Locate the cell with the specified text and output its (x, y) center coordinate. 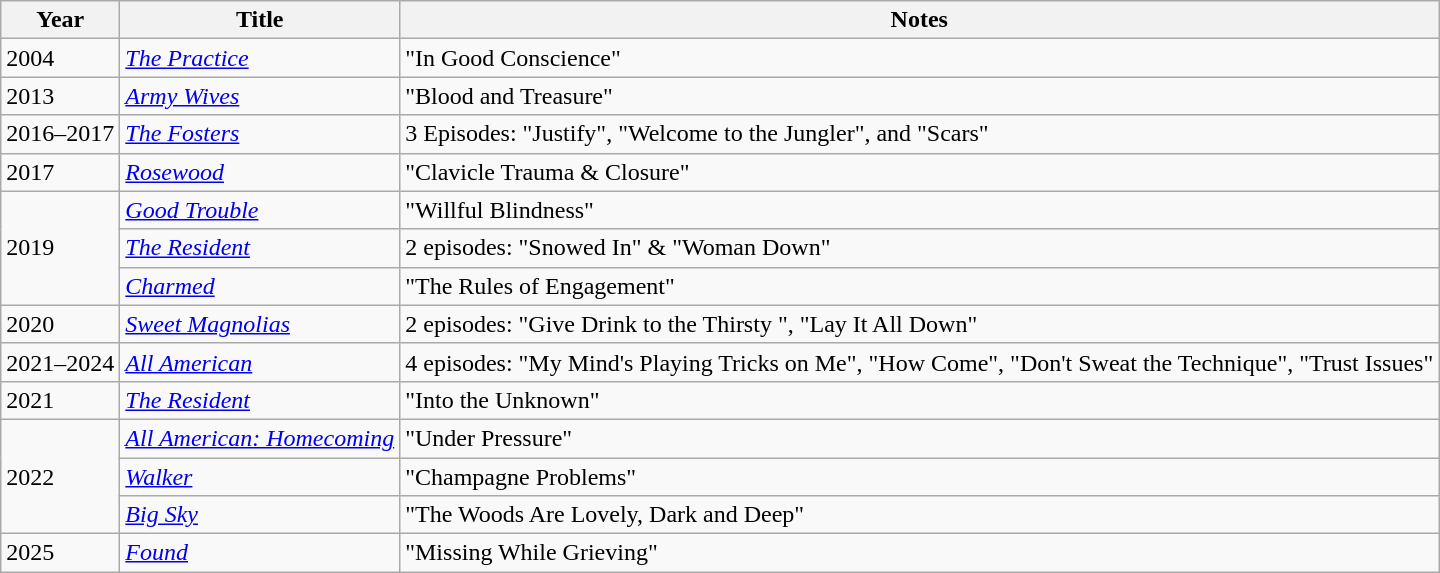
2025 (60, 553)
"Champagne Problems" (920, 477)
Found (260, 553)
"Into the Unknown" (920, 400)
The Practice (260, 58)
"Missing While Grieving" (920, 553)
2020 (60, 324)
Big Sky (260, 515)
Notes (920, 20)
2 episodes: "Snowed In" & "Woman Down" (920, 248)
"Blood and Treasure" (920, 96)
2022 (60, 476)
4 episodes: "My Mind's Playing Tricks on Me", "How Come", "Don't Sweat the Technique", "Trust Issues" (920, 362)
2004 (60, 58)
3 Episodes: "Justify", "Welcome to the Jungler", and "Scars" (920, 134)
"Clavicle Trauma & Closure" (920, 172)
2017 (60, 172)
Charmed (260, 286)
All American (260, 362)
Sweet Magnolias (260, 324)
Walker (260, 477)
The Fosters (260, 134)
All American: Homecoming (260, 438)
Rosewood (260, 172)
"The Rules of Engagement" (920, 286)
"Willful Blindness" (920, 210)
2021 (60, 400)
"Under Pressure" (920, 438)
2016–2017 (60, 134)
"In Good Conscience" (920, 58)
2013 (60, 96)
2 episodes: "Give Drink to the Thirsty ", "Lay It All Down" (920, 324)
Good Trouble (260, 210)
Army Wives (260, 96)
Title (260, 20)
2019 (60, 248)
"The Woods Are Lovely, Dark and Deep" (920, 515)
Year (60, 20)
2021–2024 (60, 362)
